Find where the given text appears and provide that cell's center as (x, y) coordinate. 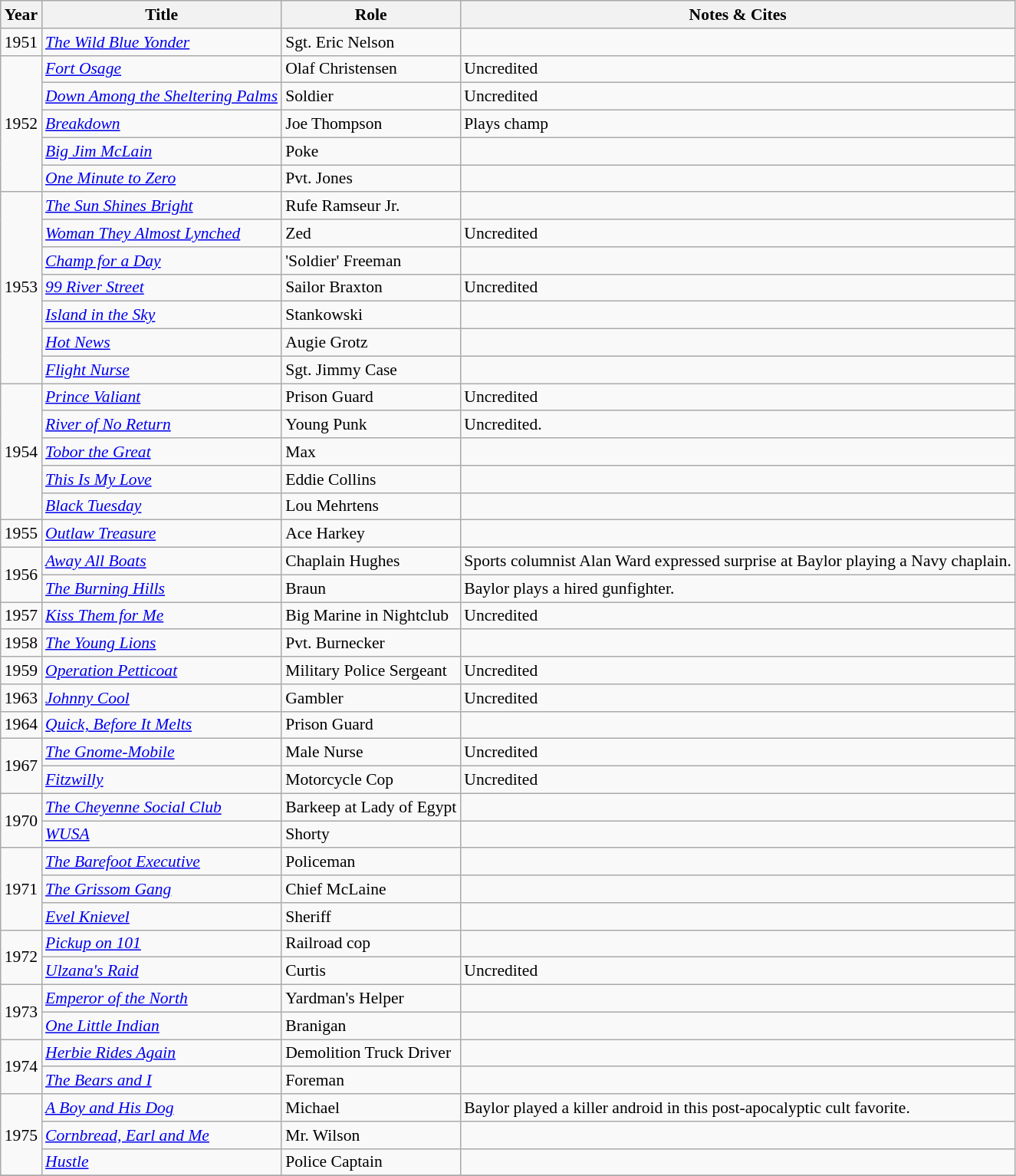
Sheriff (371, 917)
1953 (21, 288)
Michael (371, 1108)
Max (371, 452)
WUSA (161, 835)
Baylor played a killer android in this post-apocalyptic cult favorite. (738, 1108)
Fitzwilly (161, 780)
1974 (21, 1066)
Poke (371, 151)
Foreman (371, 1081)
Stankowski (371, 315)
The Bears and I (161, 1081)
The Sun Shines Bright (161, 206)
The Cheyenne Social Club (161, 807)
Down Among the Sheltering Palms (161, 97)
This Is My Love (161, 479)
Quick, Before It Melts (161, 725)
The Young Lions (161, 644)
Outlaw Treasure (161, 534)
Champ for a Day (161, 261)
Chief McLaine (371, 889)
The Burning Hills (161, 588)
Zed (371, 233)
One Minute to Zero (161, 179)
Braun (371, 588)
Black Tuesday (161, 506)
Woman They Almost Lynched (161, 233)
Augie Grotz (371, 343)
'Soldier' Freeman (371, 261)
Police Captain (371, 1162)
Fort Osage (161, 69)
Evel Knievel (161, 917)
Olaf Christensen (371, 69)
Year (21, 15)
1975 (21, 1135)
1958 (21, 644)
Operation Petticoat (161, 670)
1951 (21, 42)
Big Marine in Nightclub (371, 616)
1957 (21, 616)
Kiss Them for Me (161, 616)
Rufe Ramseur Jr. (371, 206)
1956 (21, 575)
One Little Indian (161, 1026)
Big Jim McLain (161, 151)
Demolition Truck Driver (371, 1053)
1964 (21, 725)
Chaplain Hughes (371, 562)
1952 (21, 124)
Breakdown (161, 124)
Lou Mehrtens (371, 506)
River of No Return (161, 425)
Pvt. Jones (371, 179)
Young Punk (371, 425)
Notes & Cites (738, 15)
Gambler (371, 698)
Herbie Rides Again (161, 1053)
Emperor of the North (161, 999)
Joe Thompson (371, 124)
Ace Harkey (371, 534)
Prince Valiant (161, 397)
Curtis (371, 971)
Pvt. Burnecker (371, 644)
1959 (21, 670)
Role (371, 15)
Away All Boats (161, 562)
Hustle (161, 1162)
The Barefoot Executive (161, 862)
1973 (21, 1013)
Barkeep at Lady of Egypt (371, 807)
Island in the Sky (161, 315)
Hot News (161, 343)
Branigan (371, 1026)
99 River Street (161, 288)
Sailor Braxton (371, 288)
The Grissom Gang (161, 889)
Military Police Sergeant (371, 670)
Johnny Cool (161, 698)
1955 (21, 534)
Male Nurse (371, 753)
1972 (21, 957)
Eddie Collins (371, 479)
Title (161, 15)
Policeman (371, 862)
Uncredited. (738, 425)
1971 (21, 890)
A Boy and His Dog (161, 1108)
Yardman's Helper (371, 999)
The Wild Blue Yonder (161, 42)
Sports columnist Alan Ward expressed surprise at Baylor playing a Navy chaplain. (738, 562)
Motorcycle Cop (371, 780)
1954 (21, 452)
1970 (21, 821)
Plays champ (738, 124)
Baylor plays a hired gunfighter. (738, 588)
Shorty (371, 835)
The Gnome-Mobile (161, 753)
Sgt. Eric Nelson (371, 42)
Railroad cop (371, 944)
Soldier (371, 97)
Cornbread, Earl and Me (161, 1135)
Mr. Wilson (371, 1135)
Ulzana's Raid (161, 971)
1963 (21, 698)
Flight Nurse (161, 370)
Pickup on 101 (161, 944)
Tobor the Great (161, 452)
1967 (21, 766)
Sgt. Jimmy Case (371, 370)
